Find where the given text appears and provide that cell's center as (x, y) coordinate. 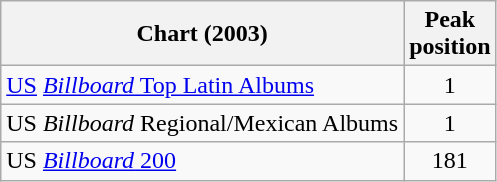
181 (450, 161)
US Billboard Regional/Mexican Albums (202, 123)
US Billboard Top Latin Albums (202, 85)
US Billboard 200 (202, 161)
Peakposition (450, 34)
Chart (2003) (202, 34)
